Locate the cell with the specified text and output its [x, y] center coordinate. 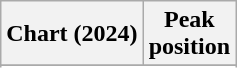
Chart (2024) [72, 34]
Peakposition [189, 34]
